Provide the (x, y) coordinate of the cell's center where the given text is located.  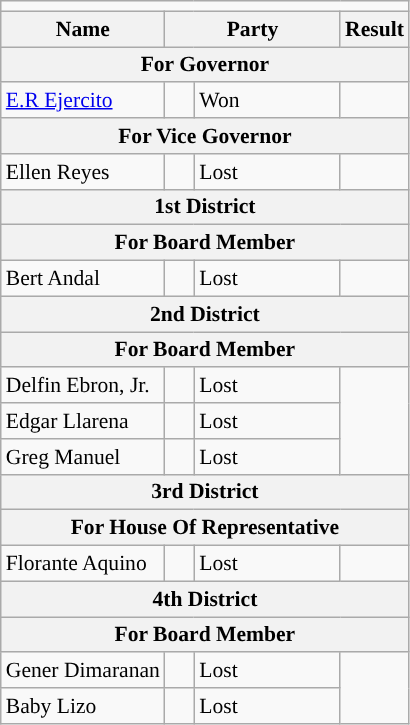
Delfin Ebron, Jr. (83, 386)
Result (374, 29)
For Vice Governor (205, 136)
For House Of Representative (205, 528)
Ellen Reyes (83, 172)
Won (267, 101)
Baby Lizo (83, 706)
Florante Aquino (83, 564)
Gener Dimaranan (83, 671)
Bert Andal (83, 279)
Name (83, 29)
Edgar Llarena (83, 421)
3rd District (205, 492)
1st District (205, 207)
E.R Ejercito (83, 101)
Greg Manuel (83, 457)
Party (252, 29)
For Governor (205, 65)
4th District (205, 599)
2nd District (205, 314)
